Capture the cell that displays the provided text and extract its (X, Y) central coordinate. 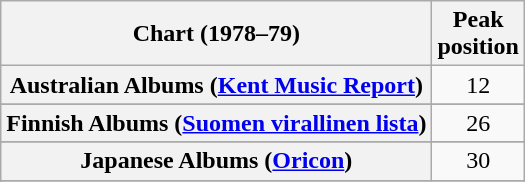
Peakposition (478, 34)
12 (478, 85)
Chart (1978–79) (216, 34)
Japanese Albums (Oricon) (216, 161)
Australian Albums (Kent Music Report) (216, 85)
26 (478, 123)
30 (478, 161)
Finnish Albums (Suomen virallinen lista) (216, 123)
